Output the [x, y] coordinate of the center of the cell containing the given text.  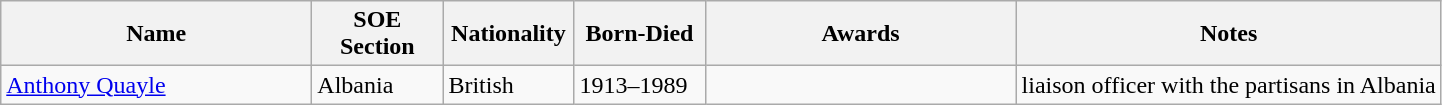
British [508, 85]
Awards [860, 34]
liaison officer with the partisans in Albania [1228, 85]
Born-Died [640, 34]
Name [156, 34]
1913–1989 [640, 85]
Anthony Quayle [156, 85]
SOE Section [378, 34]
Albania [378, 85]
Nationality [508, 34]
Notes [1228, 34]
